Pinpoint the cell where the given text exists, returning its [X, Y] midpoint coordinate. 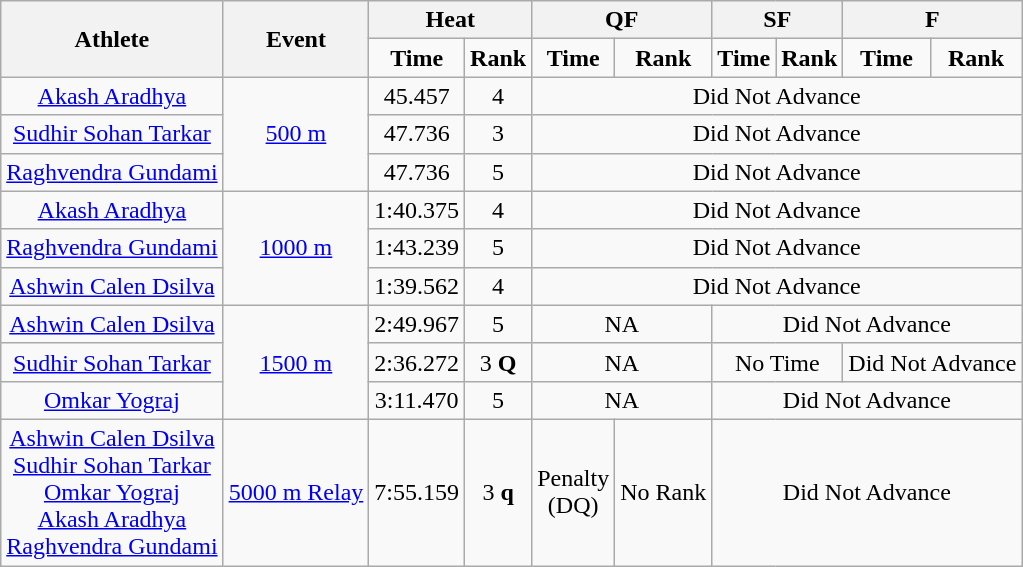
3 [498, 134]
1500 m [296, 362]
2:36.272 [417, 362]
3 q [498, 492]
Event [296, 39]
500 m [296, 134]
QF [622, 20]
1000 m [296, 248]
Penalty(DQ) [574, 492]
3:11.470 [417, 400]
45.457 [417, 96]
3 Q [498, 362]
5000 m Relay [296, 492]
SF [778, 20]
Omkar Yograj [112, 400]
Heat [450, 20]
1:40.375 [417, 210]
No Time [778, 362]
Ashwin Calen DsilvaSudhir Sohan TarkarOmkar YograjAkash AradhyaRaghvendra Gundami [112, 492]
F [932, 20]
2:49.967 [417, 324]
Athlete [112, 39]
No Rank [664, 492]
1:39.562 [417, 286]
7:55.159 [417, 492]
1:43.239 [417, 248]
